Find where the given text appears and provide that cell's center as (x, y) coordinate. 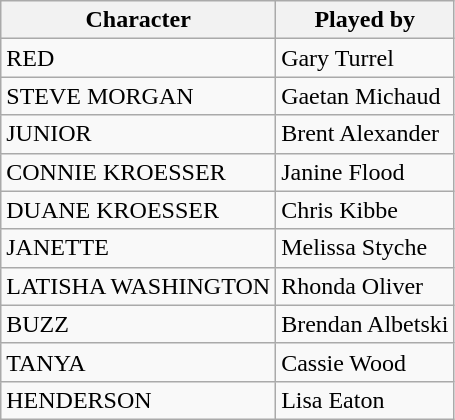
Janine Flood (365, 172)
BUZZ (138, 324)
Chris Kibbe (365, 210)
LATISHA WASHINGTON (138, 286)
STEVE MORGAN (138, 96)
Rhonda Oliver (365, 286)
TANYA (138, 362)
Gaetan Michaud (365, 96)
Brendan Albetski (365, 324)
Melissa Styche (365, 248)
CONNIE KROESSER (138, 172)
JANETTE (138, 248)
Lisa Eaton (365, 400)
Brent Alexander (365, 134)
DUANE KROESSER (138, 210)
RED (138, 58)
Played by (365, 20)
Gary Turrel (365, 58)
Cassie Wood (365, 362)
Character (138, 20)
HENDERSON (138, 400)
JUNIOR (138, 134)
